Locate the cell with the specified text and output its [X, Y] center coordinate. 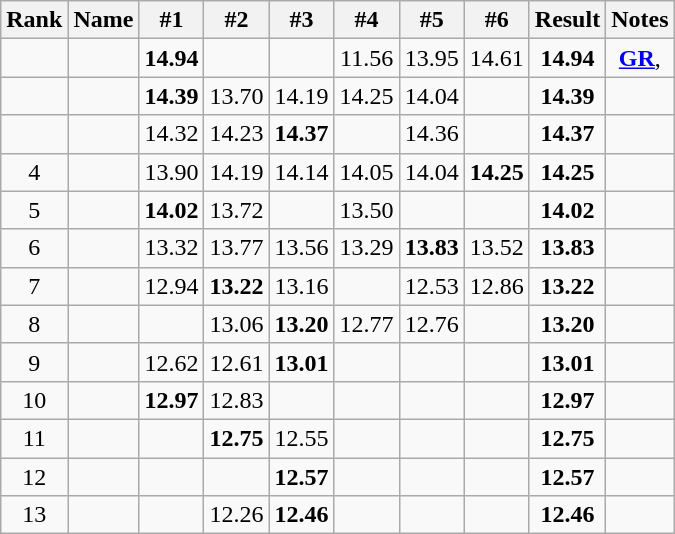
13.70 [236, 96]
13.32 [172, 248]
11.56 [366, 58]
12.94 [172, 286]
5 [34, 210]
8 [34, 324]
14.14 [302, 172]
GR, [640, 58]
#5 [432, 20]
#6 [496, 20]
10 [34, 400]
#4 [366, 20]
13.52 [496, 248]
14.32 [172, 134]
12.26 [236, 515]
9 [34, 362]
12.55 [302, 438]
12.53 [432, 286]
13 [34, 515]
7 [34, 286]
12 [34, 477]
6 [34, 248]
14.23 [236, 134]
4 [34, 172]
Notes [640, 20]
#3 [302, 20]
12.62 [172, 362]
14.61 [496, 58]
Name [104, 20]
#1 [172, 20]
13.29 [366, 248]
Result [567, 20]
13.77 [236, 248]
13.50 [366, 210]
#2 [236, 20]
12.86 [496, 286]
13.06 [236, 324]
14.05 [366, 172]
12.77 [366, 324]
12.61 [236, 362]
12.83 [236, 400]
11 [34, 438]
13.90 [172, 172]
13.95 [432, 58]
13.56 [302, 248]
13.72 [236, 210]
13.16 [302, 286]
14.36 [432, 134]
Rank [34, 20]
12.76 [432, 324]
